Search for the cell housing the specified text and yield its [x, y] center coordinate. 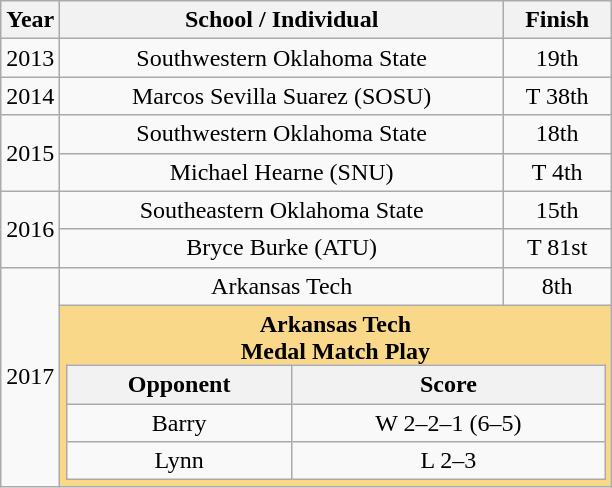
Arkansas TechMedal Match Play Opponent Score Barry W 2–2–1 (6–5) Lynn L 2–3 [336, 396]
Finish [558, 20]
15th [558, 210]
T 4th [558, 172]
L 2–3 [448, 461]
Bryce Burke (ATU) [282, 248]
Score [448, 385]
2017 [30, 376]
Opponent [179, 385]
2015 [30, 153]
Lynn [179, 461]
Marcos Sevilla Suarez (SOSU) [282, 96]
School / Individual [282, 20]
Year [30, 20]
T 38th [558, 96]
Barry [179, 423]
2014 [30, 96]
T 81st [558, 248]
8th [558, 286]
Arkansas Tech [282, 286]
18th [558, 134]
Southeastern Oklahoma State [282, 210]
2013 [30, 58]
2016 [30, 229]
W 2–2–1 (6–5) [448, 423]
19th [558, 58]
Michael Hearne (SNU) [282, 172]
